Return the (x, y) coordinate for the center point of the cell that contains the specified text.  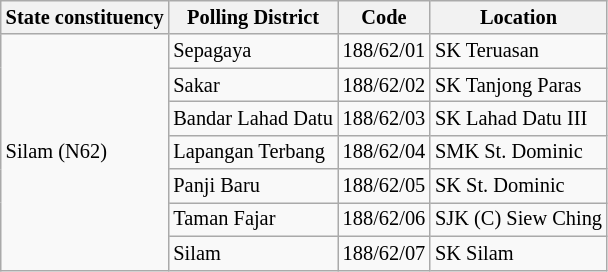
Sepagaya (252, 51)
SJK (C) Siew Ching (518, 219)
Bandar Lahad Datu (252, 118)
Taman Fajar (252, 219)
SK St. Dominic (518, 186)
SK Silam (518, 253)
Panji Baru (252, 186)
Location (518, 17)
Silam (N62) (85, 152)
SMK St. Dominic (518, 152)
188/62/06 (384, 219)
Polling District (252, 17)
188/62/05 (384, 186)
Silam (252, 253)
SK Lahad Datu III (518, 118)
Code (384, 17)
SK Tanjong Paras (518, 85)
188/62/07 (384, 253)
SK Teruasan (518, 51)
State constituency (85, 17)
188/62/01 (384, 51)
188/62/03 (384, 118)
Sakar (252, 85)
188/62/02 (384, 85)
Lapangan Terbang (252, 152)
188/62/04 (384, 152)
